From the cell containing the given text, extract its center point as (x, y) coordinate. 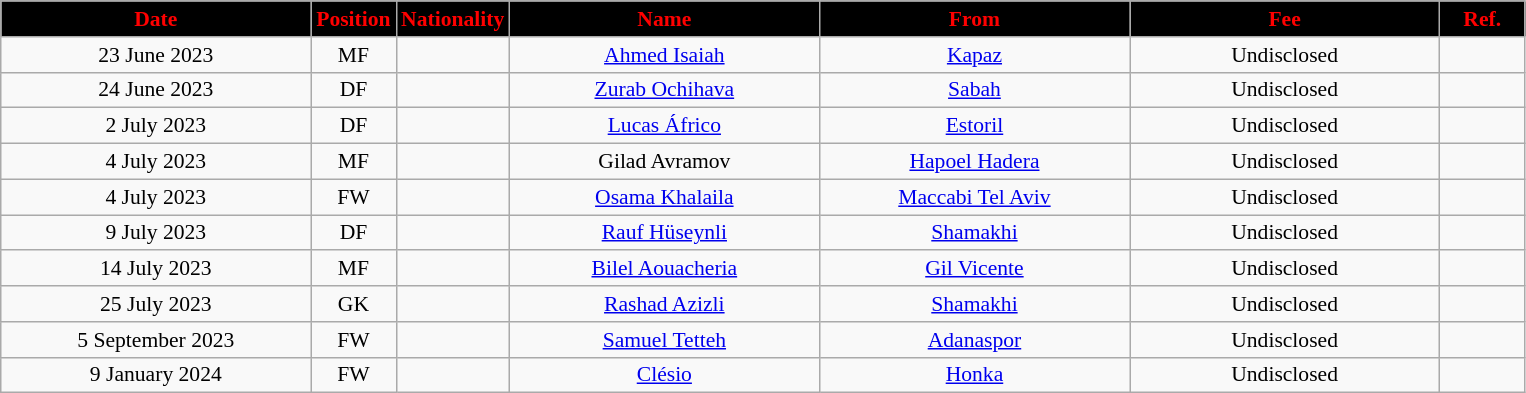
Adanaspor (974, 340)
Estoril (974, 126)
2 July 2023 (156, 126)
Bilel Aouacheria (664, 269)
Honka (974, 375)
Osama Khalaila (664, 197)
9 January 2024 (156, 375)
Gilad Avramov (664, 162)
25 July 2023 (156, 304)
GK (354, 304)
Name (664, 19)
Fee (1285, 19)
5 September 2023 (156, 340)
Clésio (664, 375)
Hapoel Hadera (974, 162)
23 June 2023 (156, 55)
Maccabi Tel Aviv (974, 197)
Position (354, 19)
Nationality (452, 19)
Samuel Tetteh (664, 340)
From (974, 19)
9 July 2023 (156, 233)
Sabah (974, 90)
Zurab Ochihava (664, 90)
Gil Vicente (974, 269)
Date (156, 19)
Rauf Hüseynli (664, 233)
Kapaz (974, 55)
14 July 2023 (156, 269)
Lucas Áfrico (664, 126)
Ahmed Isaiah (664, 55)
Ref. (1482, 19)
Rashad Azizli (664, 304)
24 June 2023 (156, 90)
